Capture the cell that displays the provided text and extract its [X, Y] central coordinate. 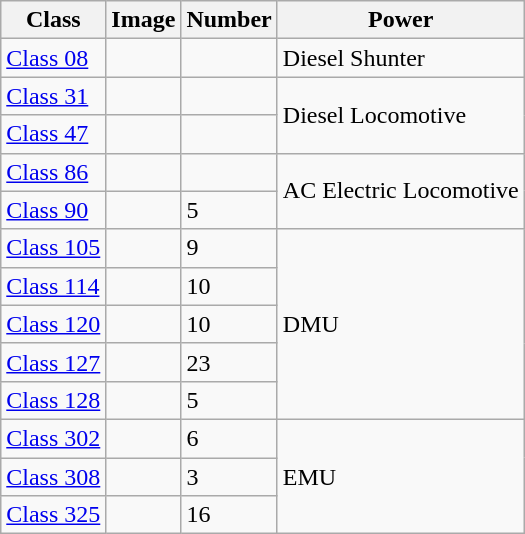
16 [229, 515]
23 [229, 362]
Class 325 [54, 515]
Class 105 [54, 248]
Class 47 [54, 134]
Class 128 [54, 400]
Class 114 [54, 286]
Class 120 [54, 324]
EMU [400, 476]
9 [229, 248]
6 [229, 438]
AC Electric Locomotive [400, 191]
Class 86 [54, 172]
Class 31 [54, 96]
Class 90 [54, 210]
3 [229, 477]
Class 08 [54, 58]
Class 308 [54, 477]
Class 302 [54, 438]
Number [229, 20]
Power [400, 20]
Class 127 [54, 362]
Class [54, 20]
Diesel Locomotive [400, 115]
Diesel Shunter [400, 58]
DMU [400, 324]
Image [144, 20]
